For the text-containing cell, return its midpoint in [X, Y] coordinate format. 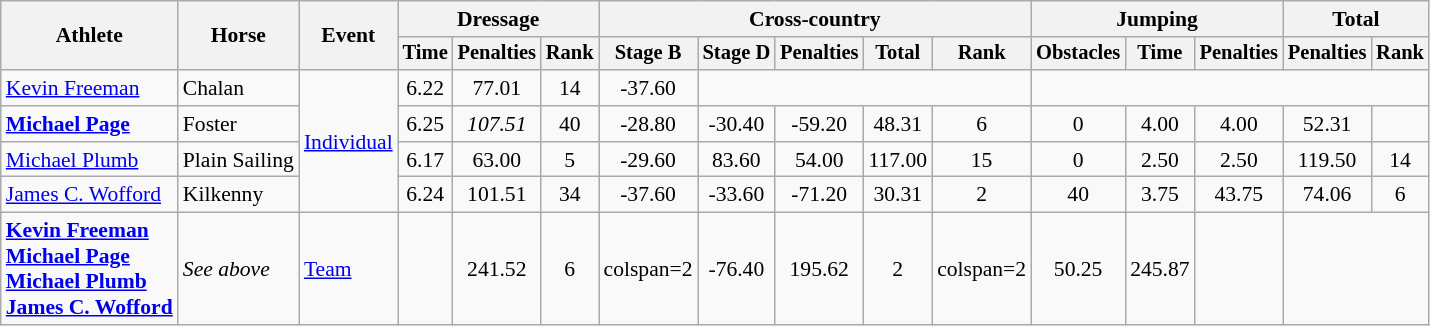
Athlete [90, 36]
See above [238, 269]
6.22 [426, 88]
Plain Sailing [238, 160]
6.25 [426, 124]
-59.20 [819, 124]
-71.20 [819, 195]
241.52 [497, 269]
Individual [348, 141]
119.50 [1327, 160]
Horse [238, 36]
74.06 [1327, 195]
-76.40 [737, 269]
101.51 [497, 195]
Kevin Freeman [90, 88]
245.87 [1160, 269]
Kevin FreemanMichael PageMichael PlumbJames C. Wofford [90, 269]
83.60 [737, 160]
43.75 [1239, 195]
63.00 [497, 160]
Chalan [238, 88]
Michael Page [90, 124]
-33.60 [737, 195]
Team [348, 269]
-30.40 [737, 124]
52.31 [1327, 124]
Event [348, 36]
3.75 [1160, 195]
Cross-country [816, 19]
Foster [238, 124]
15 [982, 160]
6.24 [426, 195]
107.51 [497, 124]
48.31 [898, 124]
Kilkenny [238, 195]
5 [570, 160]
6.17 [426, 160]
Obstacles [1078, 54]
Jumping [1157, 19]
195.62 [819, 269]
50.25 [1078, 269]
Stage B [648, 54]
-28.80 [648, 124]
James C. Wofford [90, 195]
77.01 [497, 88]
Stage D [737, 54]
-29.60 [648, 160]
Michael Plumb [90, 160]
54.00 [819, 160]
117.00 [898, 160]
30.31 [898, 195]
Dressage [498, 19]
34 [570, 195]
